From the cell containing the given text, extract its center point as [x, y] coordinate. 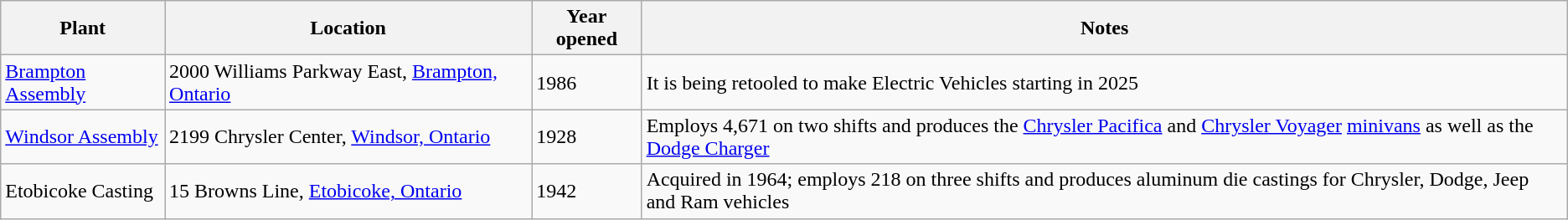
It is being retooled to make Electric Vehicles starting in 2025 [1104, 82]
Brampton Assembly [83, 82]
Notes [1104, 28]
Windsor Assembly [83, 137]
1986 [587, 82]
2000 Williams Parkway East, Brampton, Ontario [348, 82]
15 Browns Line, Etobicoke, Ontario [348, 191]
Acquired in 1964; employs 218 on three shifts and produces aluminum die castings for Chrysler, Dodge, Jeep and Ram vehicles [1104, 191]
1942 [587, 191]
1928 [587, 137]
Year opened [587, 28]
Etobicoke Casting [83, 191]
Location [348, 28]
Plant [83, 28]
Employs 4,671 on two shifts and produces the Chrysler Pacifica and Chrysler Voyager minivans as well as the Dodge Charger [1104, 137]
2199 Chrysler Center, Windsor, Ontario [348, 137]
